Determine the [x, y] coordinate at the center of the cell enclosing the given text.  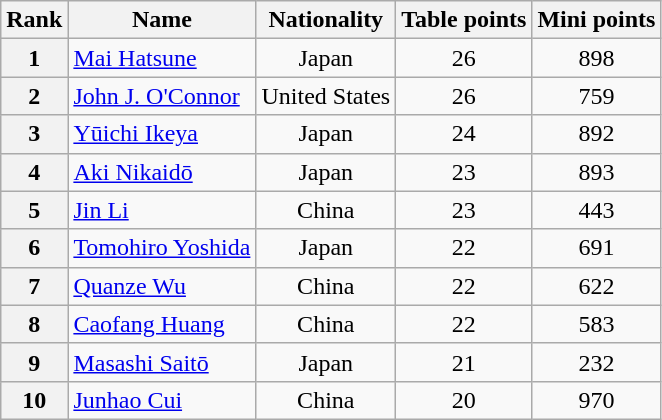
24 [464, 134]
United States [326, 96]
Masashi Saitō [162, 362]
Name [162, 20]
5 [34, 210]
3 [34, 134]
John J. O'Connor [162, 96]
Yūichi Ikeya [162, 134]
21 [464, 362]
7 [34, 286]
Rank [34, 20]
10 [34, 400]
Table points [464, 20]
232 [596, 362]
1 [34, 58]
2 [34, 96]
20 [464, 400]
Mai Hatsune [162, 58]
Junhao Cui [162, 400]
9 [34, 362]
6 [34, 248]
759 [596, 96]
Jin Li [162, 210]
898 [596, 58]
970 [596, 400]
Mini points [596, 20]
691 [596, 248]
Caofang Huang [162, 324]
583 [596, 324]
622 [596, 286]
8 [34, 324]
Aki Nikaidō [162, 172]
Nationality [326, 20]
Tomohiro Yoshida [162, 248]
892 [596, 134]
Quanze Wu [162, 286]
893 [596, 172]
443 [596, 210]
4 [34, 172]
